Return the (X, Y) coordinate for the center point of the cell that contains the specified text.  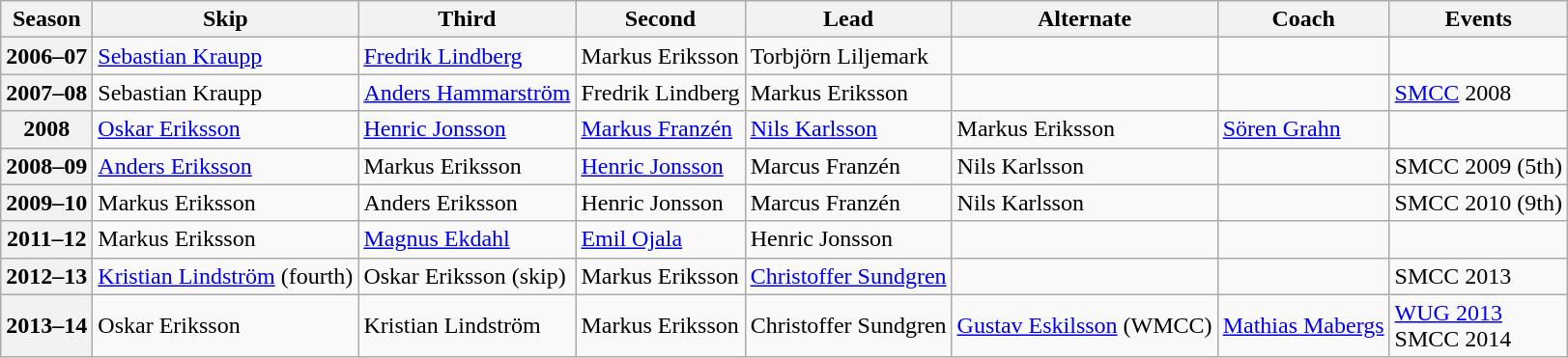
Lead (848, 19)
Kristian Lindström (468, 326)
Events (1478, 19)
2013–14 (46, 326)
SMCC 2009 (5th) (1478, 166)
Torbjörn Liljemark (848, 56)
Sören Grahn (1303, 129)
Anders Hammarström (468, 93)
SMCC 2008 (1478, 93)
2007–08 (46, 93)
2008–09 (46, 166)
2011–12 (46, 239)
Second (661, 19)
2012–13 (46, 276)
Mathias Mabergs (1303, 326)
2008 (46, 129)
Season (46, 19)
Markus Franzén (661, 129)
Coach (1303, 19)
Gustav Eskilsson (WMCC) (1084, 326)
Oskar Eriksson (skip) (468, 276)
WUG 2013 SMCC 2014 (1478, 326)
Magnus Ekdahl (468, 239)
2006–07 (46, 56)
Alternate (1084, 19)
Kristian Lindström (fourth) (226, 276)
2009–10 (46, 203)
Emil Ojala (661, 239)
Skip (226, 19)
SMCC 2010 (9th) (1478, 203)
Third (468, 19)
SMCC 2013 (1478, 276)
